Provide the (X, Y) coordinate of the cell's center where the given text is located.  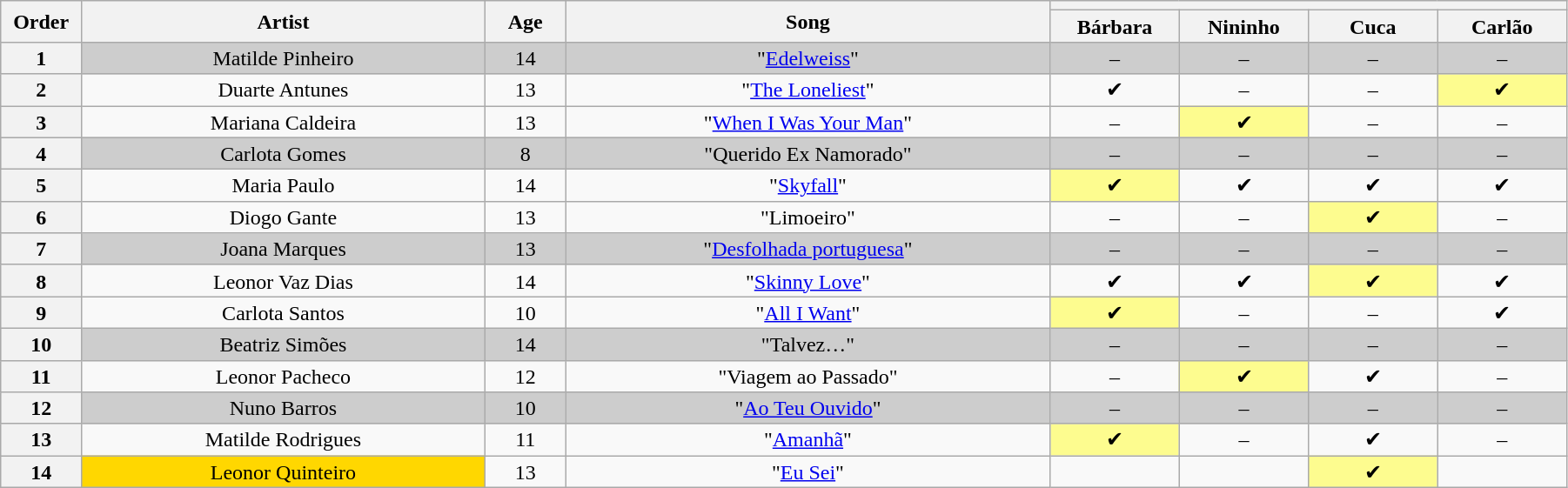
Carlão (1502, 26)
Leonor Quinteiro (284, 471)
Diogo Gante (284, 217)
"Querido Ex Namorado" (807, 153)
"Skinny Love" (807, 280)
"Limoeiro" (807, 217)
Order (42, 22)
Nuno Barros (284, 409)
"Edelweiss" (807, 57)
Matilde Rodrigues (284, 440)
Song (807, 22)
Mariana Caldeira (284, 122)
"Eu Sei" (807, 471)
Matilde Pinheiro (284, 57)
Age (526, 22)
7 (42, 249)
2 (42, 90)
"Viagem ao Passado" (807, 376)
"Ao Teu Ouvido" (807, 409)
3 (42, 122)
"Skyfall" (807, 186)
5 (42, 186)
"Amanhã" (807, 440)
Artist (284, 22)
1 (42, 57)
Leonor Vaz Dias (284, 280)
4 (42, 153)
"All I Want" (807, 313)
Duarte Antunes (284, 90)
Carlota Gomes (284, 153)
9 (42, 313)
"Talvez…" (807, 344)
Beatriz Simões (284, 344)
Carlota Santos (284, 313)
Leonor Pacheco (284, 376)
Cuca (1373, 26)
"Desfolhada portuguesa" (807, 249)
6 (42, 217)
Maria Paulo (284, 186)
"The Loneliest" (807, 90)
Nininho (1243, 26)
Bárbara (1115, 26)
Joana Marques (284, 249)
"When I Was Your Man" (807, 122)
